Pinpoint the cell where the given text exists, returning its [X, Y] midpoint coordinate. 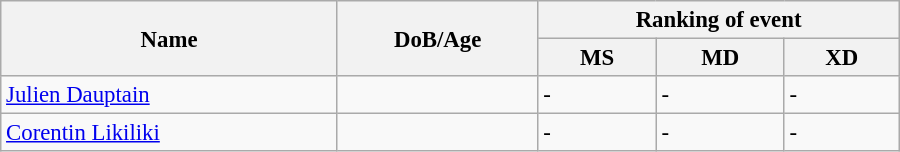
Corentin Likiliki [170, 133]
Ranking of event [718, 20]
XD [842, 58]
DoB/Age [438, 38]
Julien Dauptain [170, 95]
Name [170, 38]
MD [720, 58]
MS [597, 58]
